Identify which cell holds the provided text, then report its [x, y] central coordinate. 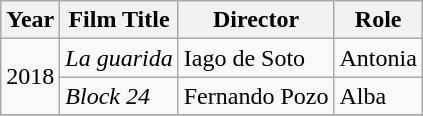
Role [378, 20]
Director [256, 20]
Block 24 [119, 96]
La guarida [119, 58]
Alba [378, 96]
Antonia [378, 58]
Fernando Pozo [256, 96]
Film Title [119, 20]
Year [30, 20]
Iago de Soto [256, 58]
2018 [30, 77]
